Provide the (X, Y) coordinate of the cell's center where the given text is located.  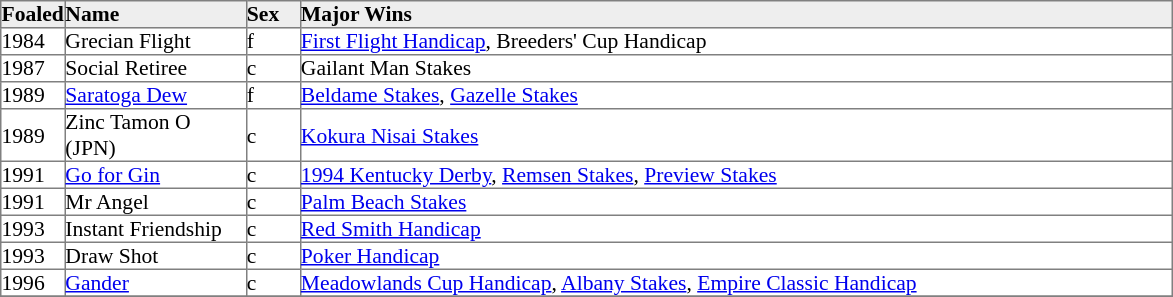
Poker Handicap (736, 256)
Major Wins (736, 14)
Zinc Tamon O (JPN) (156, 135)
Name (156, 14)
1987 (33, 68)
Palm Beach Stakes (736, 202)
Go for Gin (156, 174)
1994 Kentucky Derby, Remsen Stakes, Preview Stakes (736, 174)
Foaled (33, 14)
1996 (33, 282)
Gailant Man Stakes (736, 68)
Sex (273, 14)
Saratoga Dew (156, 96)
Mr Angel (156, 202)
1984 (33, 42)
Grecian Flight (156, 42)
Beldame Stakes, Gazelle Stakes (736, 96)
Red Smith Handicap (736, 228)
Draw Shot (156, 256)
Instant Friendship (156, 228)
Kokura Nisai Stakes (736, 135)
Social Retiree (156, 68)
Gander (156, 282)
First Flight Handicap, Breeders' Cup Handicap (736, 42)
Meadowlands Cup Handicap, Albany Stakes, Empire Classic Handicap (736, 282)
